Search for the cell housing the specified text and yield its [X, Y] center coordinate. 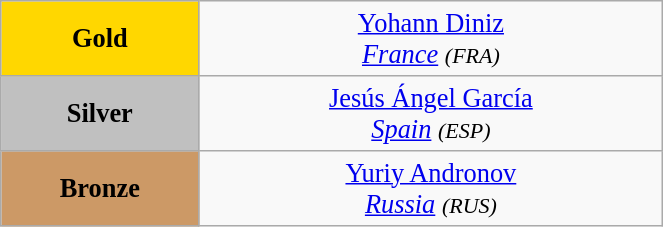
Bronze [100, 188]
Jesús Ángel GarcíaSpain (ESP) [431, 112]
Silver [100, 112]
Gold [100, 38]
Yohann DinizFrance (FRA) [431, 38]
Yuriy AndronovRussia (RUS) [431, 188]
